Find where the given text appears and provide that cell's center as [x, y] coordinate. 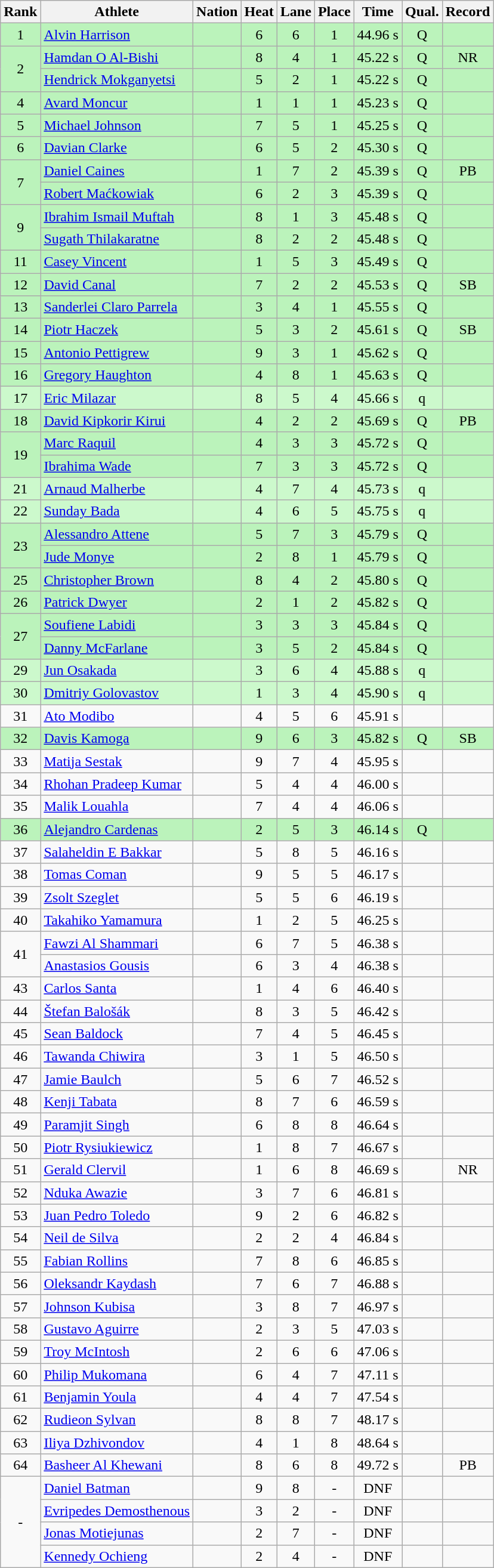
46.00 s [378, 784]
47 [20, 1079]
45 [20, 1034]
46.81 s [378, 1193]
59 [20, 1351]
Lane [296, 12]
Hamdan O Al-Bishi [117, 57]
46 [20, 1057]
46.97 s [378, 1306]
46.17 s [378, 875]
52 [20, 1193]
44 [20, 1011]
Philip Mukomana [117, 1374]
45.63 s [378, 375]
51 [20, 1170]
26 [20, 602]
Jun Osakada [117, 671]
46.64 s [378, 1125]
45.91 s [378, 716]
Carlos Santa [117, 988]
Time [378, 12]
18 [20, 421]
29 [20, 671]
Rhohan Pradeep Kumar [117, 784]
45.62 s [378, 353]
Nduka Awazie [117, 1193]
Oleksandr Kaydash [117, 1283]
21 [20, 489]
38 [20, 875]
Troy McIntosh [117, 1351]
45.53 s [378, 285]
44.96 s [378, 35]
Antonio Pettigrew [117, 353]
Matija Sestak [117, 761]
Patrick Dwyer [117, 602]
Michael Johnson [117, 125]
46.84 s [378, 1238]
Piotr Rysiukiewicz [117, 1147]
Kenji Tabata [117, 1102]
37 [20, 852]
61 [20, 1397]
Takahiko Yamamura [117, 920]
Casey Vincent [117, 261]
45.69 s [378, 421]
Gerald Clervil [117, 1170]
Salaheldin E Bakkar [117, 852]
57 [20, 1306]
Malik Louahla [117, 807]
Anastasios Gousis [117, 965]
30 [20, 693]
Iliya Dzhivondov [117, 1443]
Davian Clarke [117, 148]
39 [20, 897]
Alejandro Cardenas [117, 829]
45.90 s [378, 693]
Eric Milazar [117, 398]
46.16 s [378, 852]
Soufiene Labidi [117, 625]
46.40 s [378, 988]
46.67 s [378, 1147]
12 [20, 285]
David Kipkorir Kirui [117, 421]
49 [20, 1125]
Sugath Thilakaratne [117, 239]
46.19 s [378, 897]
46.14 s [378, 829]
46.52 s [378, 1079]
Hendrick Mokganyetsi [117, 80]
46.59 s [378, 1102]
Benjamin Youla [117, 1397]
46.45 s [378, 1034]
33 [20, 761]
46.50 s [378, 1057]
46.06 s [378, 807]
Ibrahim Ismail Muftah [117, 216]
Record [468, 12]
14 [20, 330]
Davis Kamoga [117, 739]
Robert Maćkowiak [117, 193]
Tomas Coman [117, 875]
Daniel Batman [117, 1488]
35 [20, 807]
19 [20, 455]
27 [20, 636]
Rank [20, 12]
56 [20, 1283]
46.88 s [378, 1283]
Johnson Kubisa [117, 1306]
45.66 s [378, 398]
46.25 s [378, 920]
Kennedy Ochieng [117, 1556]
Dmitriy Golovastov [117, 693]
Gustavo Aguirre [117, 1329]
Evripedes Demosthenous [117, 1511]
22 [20, 511]
62 [20, 1420]
15 [20, 353]
60 [20, 1374]
50 [20, 1147]
53 [20, 1215]
Daniel Caines [117, 171]
45.95 s [378, 761]
Jude Monye [117, 557]
Christopher Brown [117, 579]
58 [20, 1329]
34 [20, 784]
16 [20, 375]
Avard Moncur [117, 103]
Basheer Al Khewani [117, 1465]
40 [20, 920]
45.49 s [378, 261]
Fabian Rollins [117, 1261]
Juan Pedro Toledo [117, 1215]
48.17 s [378, 1420]
Tawanda Chiwira [117, 1057]
Paramjit Singh [117, 1125]
Qual. [422, 12]
Sunday Bada [117, 511]
45.73 s [378, 489]
23 [20, 545]
36 [20, 829]
Place [334, 12]
25 [20, 579]
Sean Baldock [117, 1034]
41 [20, 954]
13 [20, 307]
45.88 s [378, 671]
Ibrahima Wade [117, 466]
45.30 s [378, 148]
Nation [217, 12]
Danny McFarlane [117, 647]
47.03 s [378, 1329]
Alvin Harrison [117, 35]
55 [20, 1261]
Athlete [117, 12]
46.82 s [378, 1215]
17 [20, 398]
Heat [259, 12]
Marc Raquil [117, 443]
54 [20, 1238]
Gregory Haughton [117, 375]
46.85 s [378, 1261]
45.23 s [378, 103]
45.25 s [378, 125]
11 [20, 261]
Rudieon Sylvan [117, 1420]
45.80 s [378, 579]
48.64 s [378, 1443]
45.61 s [378, 330]
47.06 s [378, 1351]
Jamie Baulch [117, 1079]
David Canal [117, 285]
48 [20, 1102]
Zsolt Szeglet [117, 897]
43 [20, 988]
Ato Modibo [117, 716]
31 [20, 716]
63 [20, 1443]
46.42 s [378, 1011]
49.72 s [378, 1465]
45.55 s [378, 307]
Fawzi Al Shammari [117, 943]
45.75 s [378, 511]
Jonas Motiejunas [117, 1533]
Piotr Haczek [117, 330]
Arnaud Malherbe [117, 489]
47.11 s [378, 1374]
32 [20, 739]
Neil de Silva [117, 1238]
Sanderlei Claro Parrela [117, 307]
64 [20, 1465]
Alessandro Attene [117, 534]
46.69 s [378, 1170]
Štefan Balošák [117, 1011]
47.54 s [378, 1397]
